Output the (X, Y) coordinate of the center of the cell containing the given text.  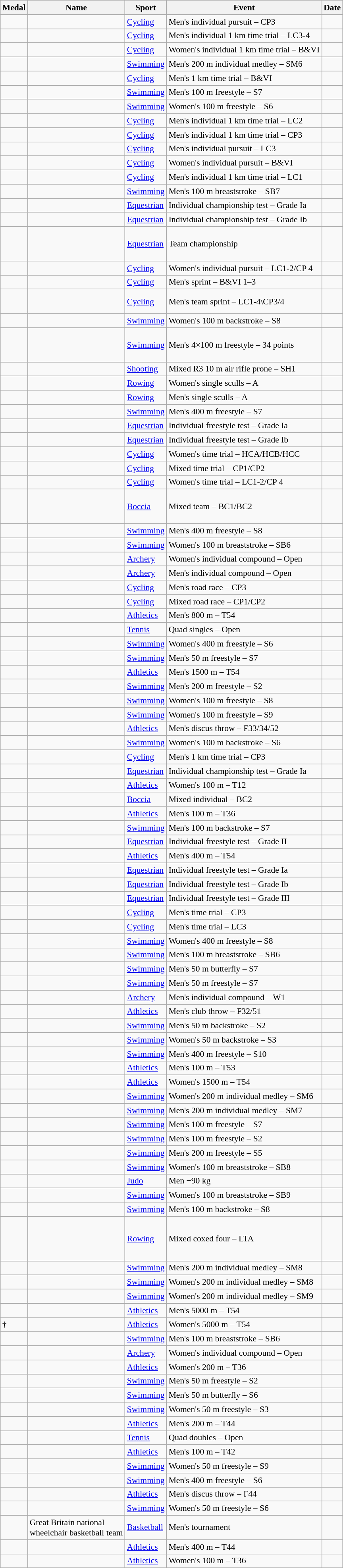
Men's individual 1 km time trial – LC1 (245, 177)
Women's 100 m breaststroke – SB6 (245, 545)
Sport (146, 8)
Basketball (146, 1528)
Women's 100 m backstroke – S6 (245, 743)
Men's 1 km time trial – B&VI (245, 78)
Judo (146, 1181)
Shooting (146, 369)
Men's individual 1 km time trial – LC2 (245, 121)
Men's 100 m – T42 (245, 1452)
Medal (14, 8)
Women's 100 m breaststroke – SB9 (245, 1195)
Men's 100 m backstroke – S7 (245, 828)
Women's 200 m individual medley – SM6 (245, 1097)
Men's 1 km time trial – CP3 (245, 757)
Event (245, 8)
Men's 100 m freestyle – S2 (245, 1139)
Mixed time trial – CP1/CP2 (245, 468)
Women's 5000 m – T54 (245, 1325)
Women's 100 m – T36 (245, 1561)
Mixed coxed four – LTA (245, 1239)
Team championship (245, 244)
Quad singles – Open (245, 630)
Men's 50 m butterfly – S6 (245, 1395)
Men's 200 m individual medley – SM8 (245, 1268)
Men's team sprint – LC1-4\CP3/4 (245, 302)
Men's 50 m backstroke – S2 (245, 1026)
Women's 1500 m – T54 (245, 1082)
Mixed road race – CP1/CP2 (245, 602)
Men's 800 m – T54 (245, 616)
Women's individual 1 km time trial – B&VI (245, 50)
Men's individual pursuit – LC3 (245, 149)
Men's individual 1 km time trial – CP3 (245, 135)
Individual championship test – Grade Ib (245, 220)
Women's 200 m individual medley – SM9 (245, 1297)
Men's 4×100 m freestyle – 34 points (245, 345)
Men's 100 m – T53 (245, 1068)
Women's 100 m backstroke – S8 (245, 321)
Women's 50 m freestyle – S6 (245, 1508)
Women's 50 m backstroke – S3 (245, 1040)
Women's single sculls – A (245, 383)
Women's time trial – HCA/HCB/HCC (245, 454)
Women's 100 m freestyle – S8 (245, 700)
Men's individual compound – W1 (245, 997)
Men's time trial – CP3 (245, 913)
Women's 400 m freestyle – S8 (245, 941)
Women's 200 m individual medley – SM8 (245, 1282)
Women's individual pursuit – B&VI (245, 163)
Men's 200 m individual medley – SM7 (245, 1110)
Women's 400 m freestyle – S6 (245, 644)
Name (76, 8)
Women's 200 m – T36 (245, 1367)
Men's sprint – B&VI 1–3 (245, 282)
Men's 50 m freestyle – S2 (245, 1381)
Men's 200 m freestyle – S5 (245, 1153)
Women's individual pursuit – LC1-2/CP 4 (245, 268)
Quad doubles – Open (245, 1438)
Men's discus throw – F44 (245, 1494)
Men's 200 m individual medley – SM6 (245, 64)
Men's individual pursuit – CP3 (245, 22)
† (14, 1325)
Men's 1500 m – T54 (245, 672)
Men −90 kg (245, 1181)
Men's tournament (245, 1528)
Mixed team – BC1/BC2 (245, 506)
Individual freestyle test – Grade III (245, 898)
Individual freestyle test – Grade II (245, 842)
Men's individual 1 km time trial – LC3-4 (245, 36)
Men's club throw – F32/51 (245, 1012)
Women's 100 m breaststroke – SB8 (245, 1167)
Women's 50 m freestyle – S9 (245, 1466)
Women's time trial – LC1-2/CP 4 (245, 482)
Men's road race – CP3 (245, 587)
Men's 100 m – T36 (245, 814)
Men's 50 m butterfly – S7 (245, 969)
Men's 400 m freestyle – S10 (245, 1054)
Men's 200 m freestyle – S2 (245, 687)
Men's single sculls – A (245, 398)
Women's 50 m freestyle – S3 (245, 1410)
Men's 400 m freestyle – S8 (245, 531)
Men's 100 m breaststroke – SB7 (245, 191)
Men's discus throw – F33/34/52 (245, 729)
Great Britain nationalwheelchair basketball team (76, 1528)
Men's time trial – LC3 (245, 927)
Men's 400 m – T44 (245, 1547)
Men's 200 m – T44 (245, 1424)
Women's 100 m freestyle – S9 (245, 715)
Men's 5000 m – T54 (245, 1310)
Date (332, 8)
Men's 400 m freestyle – S7 (245, 412)
Women's 100 m – T12 (245, 785)
Men's 100 m backstroke – S8 (245, 1210)
Mixed R3 10 m air rifle prone – SH1 (245, 369)
Men's 400 m freestyle – S6 (245, 1480)
Women's 100 m freestyle – S6 (245, 107)
Men's individual compound – Open (245, 573)
Men's 400 m – T54 (245, 856)
Mixed individual – BC2 (245, 800)
